Output the [x, y] coordinate of the center of the cell containing the given text.  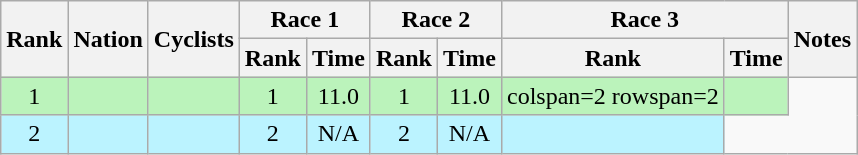
Race 2 [436, 20]
Race 3 [644, 20]
Cyclists [194, 39]
Race 1 [304, 20]
Notes [822, 39]
Nation [108, 39]
colspan=2 rowspan=2 [612, 96]
